Detect which cell encompasses the target text, then output its [X, Y] center coordinate. 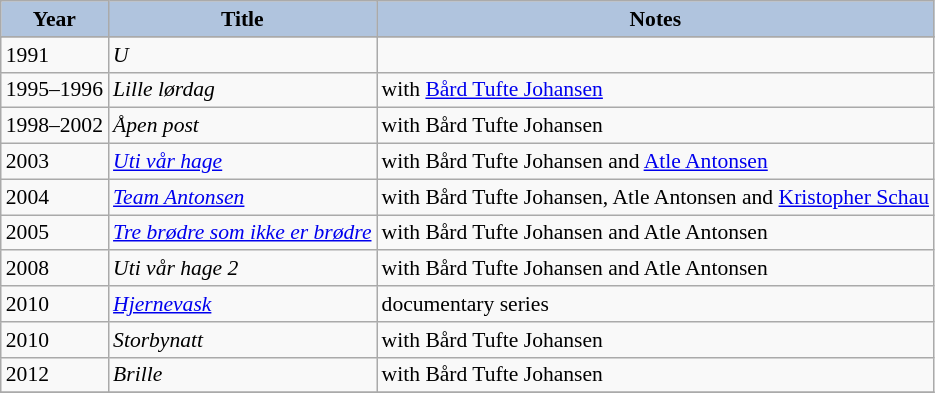
Notes [656, 19]
2012 [54, 375]
1991 [54, 55]
Tre brødre som ikke er brødre [242, 233]
Year [54, 19]
Brille [242, 375]
U [242, 55]
Hjernevask [242, 304]
2004 [54, 197]
1995–1996 [54, 90]
Uti vår hage [242, 162]
1998–2002 [54, 126]
with Bård Tufte Johansen, Atle Antonsen and Kristopher Schau [656, 197]
Uti vår hage 2 [242, 269]
Title [242, 19]
Storbynatt [242, 340]
Lille lørdag [242, 90]
Åpen post [242, 126]
2005 [54, 233]
2003 [54, 162]
Team Antonsen [242, 197]
2008 [54, 269]
documentary series [656, 304]
